Find where the given text appears and provide that cell's center as [x, y] coordinate. 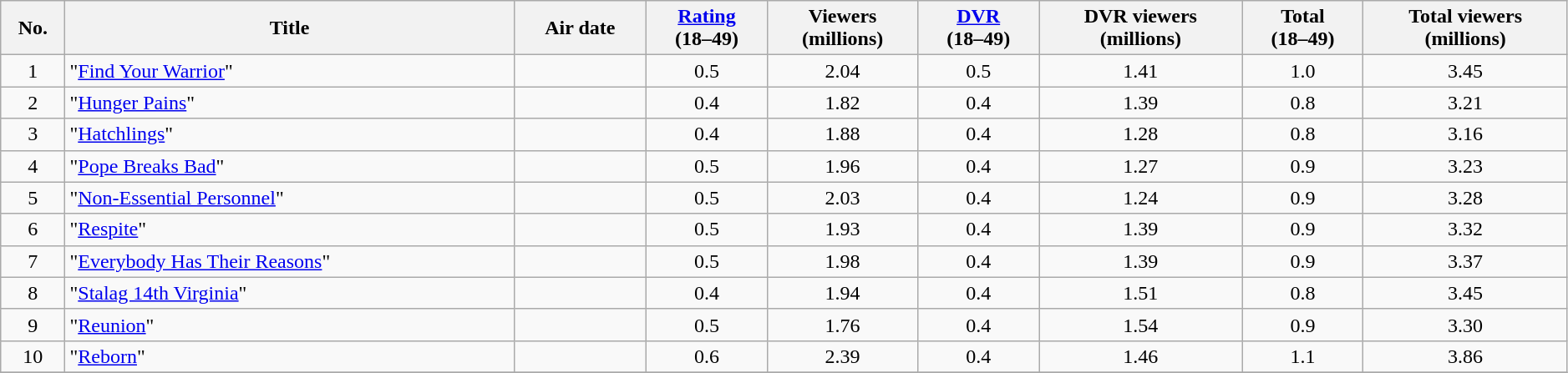
Title [289, 28]
Total(18–49) [1303, 28]
1.24 [1141, 198]
3.32 [1465, 229]
Viewers(millions) [842, 28]
2.04 [842, 71]
1.76 [842, 325]
DVR(18–49) [979, 28]
"Reborn" [289, 356]
DVR viewers(millions) [1141, 28]
3.21 [1465, 103]
3 [33, 134]
4 [33, 166]
9 [33, 325]
1.1 [1303, 356]
"Reunion" [289, 325]
0.6 [707, 356]
Total viewers(millions) [1465, 28]
5 [33, 198]
3.23 [1465, 166]
7 [33, 261]
1.0 [1303, 71]
2 [33, 103]
1.46 [1141, 356]
3.30 [1465, 325]
2.03 [842, 198]
1.27 [1141, 166]
1.41 [1141, 71]
"Hatchlings" [289, 134]
6 [33, 229]
"Find Your Warrior" [289, 71]
3.16 [1465, 134]
3.86 [1465, 356]
2.39 [842, 356]
1.93 [842, 229]
8 [33, 293]
1.96 [842, 166]
1.28 [1141, 134]
10 [33, 356]
Rating(18–49) [707, 28]
Air date [580, 28]
"Everybody Has Their Reasons" [289, 261]
"Stalag 14th Virginia" [289, 293]
"Hunger Pains" [289, 103]
1 [33, 71]
1.94 [842, 293]
"Respite" [289, 229]
1.98 [842, 261]
3.37 [1465, 261]
No. [33, 28]
3.28 [1465, 198]
"Pope Breaks Bad" [289, 166]
1.54 [1141, 325]
1.51 [1141, 293]
"Non-Essential Personnel" [289, 198]
1.82 [842, 103]
1.88 [842, 134]
